Capture the cell that displays the provided text and extract its (X, Y) central coordinate. 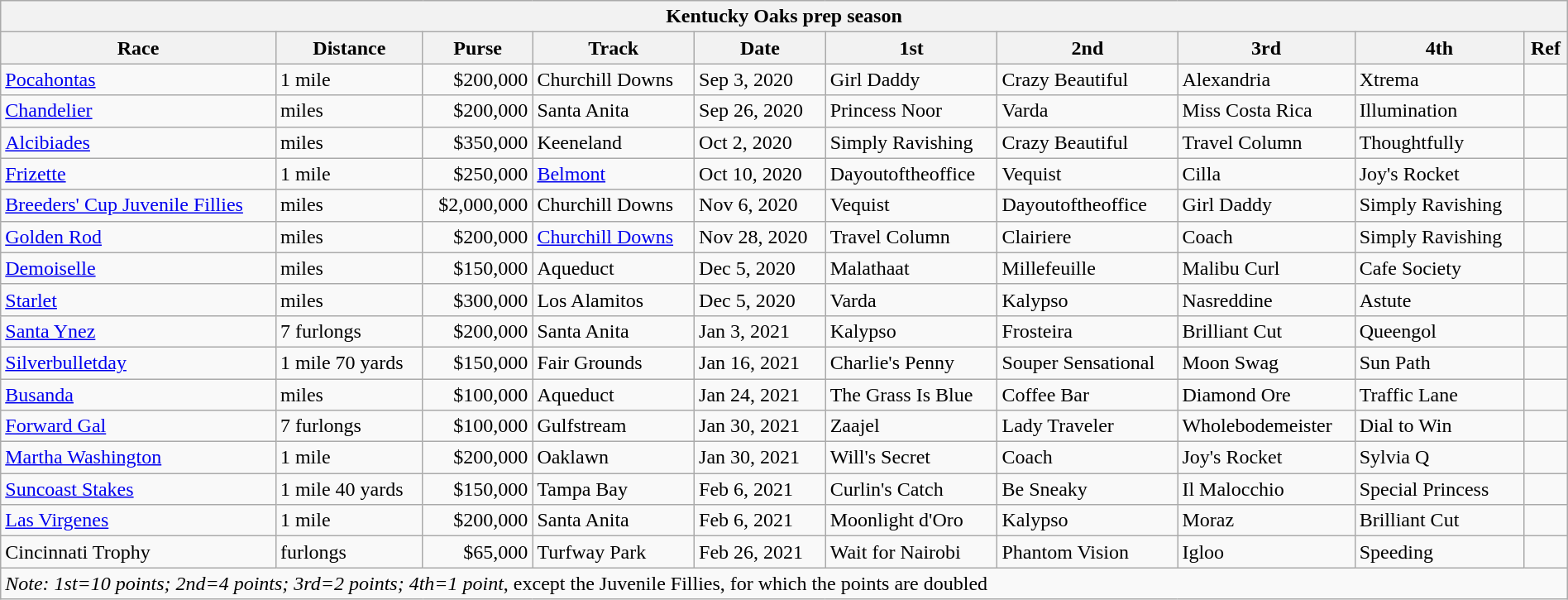
Curlin's Catch (911, 489)
Alcibiades (139, 142)
Kentucky Oaks prep season (784, 17)
The Grass Is Blue (911, 395)
Zaajel (911, 426)
Las Virgenes (139, 521)
Jan 24, 2021 (761, 395)
Tampa Bay (614, 489)
Moraz (1266, 521)
Traffic Lane (1439, 395)
$300,000 (478, 300)
Sylvia Q (1439, 458)
Sep 3, 2020 (761, 79)
Il Malocchio (1266, 489)
Ref (1546, 48)
Illumination (1439, 111)
Lady Traveler (1088, 426)
Alexandria (1266, 79)
Belmont (614, 174)
Pocahontas (139, 79)
Malathaat (911, 268)
Busanda (139, 395)
Miss Costa Rica (1266, 111)
Millefeuille (1088, 268)
Moon Swag (1266, 362)
Astute (1439, 300)
Distance (349, 48)
1st (911, 48)
Moonlight d'Oro (911, 521)
Jan 3, 2021 (761, 331)
Dial to Win (1439, 426)
Turfway Park (614, 552)
Purse (478, 48)
Wholebodemeister (1266, 426)
Cincinnati Trophy (139, 552)
Xtrema (1439, 79)
$350,000 (478, 142)
$250,000 (478, 174)
Nov 6, 2020 (761, 205)
Los Alamitos (614, 300)
Breeders' Cup Juvenile Fillies (139, 205)
Feb 26, 2021 (761, 552)
Queengol (1439, 331)
1 mile 40 yards (349, 489)
Date (761, 48)
Fair Grounds (614, 362)
$2,000,000 (478, 205)
Nov 28, 2020 (761, 237)
Santa Ynez (139, 331)
Frosteira (1088, 331)
4th (1439, 48)
Cilla (1266, 174)
Oct 2, 2020 (761, 142)
Demoiselle (139, 268)
Coffee Bar (1088, 395)
Sun Path (1439, 362)
Keeneland (614, 142)
Wait for Nairobi (911, 552)
Silverbulletday (139, 362)
Special Princess (1439, 489)
Race (139, 48)
Chandelier (139, 111)
3rd (1266, 48)
Nasreddine (1266, 300)
Princess Noor (911, 111)
Jan 16, 2021 (761, 362)
Cafe Society (1439, 268)
Souper Sensational (1088, 362)
Frizette (139, 174)
furlongs (349, 552)
Note: 1st=10 points; 2nd=4 points; 3rd=2 points; 4th=1 point, except the Juvenile Fillies, for which the points are doubled (784, 583)
Oaklawn (614, 458)
Oct 10, 2020 (761, 174)
Igloo (1266, 552)
Will's Secret (911, 458)
2nd (1088, 48)
Track (614, 48)
Sep 26, 2020 (761, 111)
Gulfstream (614, 426)
Phantom Vision (1088, 552)
Speeding (1439, 552)
Golden Rod (139, 237)
Starlet (139, 300)
Diamond Ore (1266, 395)
$65,000 (478, 552)
Malibu Curl (1266, 268)
Charlie's Penny (911, 362)
Be Sneaky (1088, 489)
Clairiere (1088, 237)
1 mile 70 yards (349, 362)
Martha Washington (139, 458)
Forward Gal (139, 426)
Thoughtfully (1439, 142)
Suncoast Stakes (139, 489)
